Identify which cell holds the provided text, then report its (x, y) central coordinate. 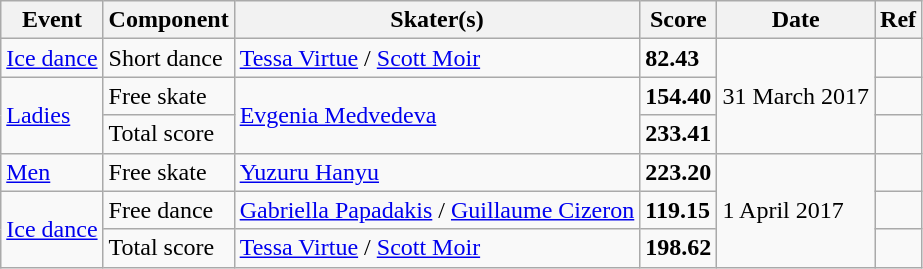
Ref (898, 20)
Component (168, 20)
Event (52, 20)
Gabriella Papadakis / Guillaume Cizeron (437, 210)
Date (796, 20)
154.40 (678, 96)
Skater(s) (437, 20)
82.43 (678, 58)
Ladies (52, 115)
198.62 (678, 248)
Yuzuru Hanyu (437, 172)
Men (52, 172)
223.20 (678, 172)
1 April 2017 (796, 210)
Evgenia Medvedeva (437, 115)
Short dance (168, 58)
119.15 (678, 210)
233.41 (678, 134)
Score (678, 20)
31 March 2017 (796, 96)
Free dance (168, 210)
